Scan for the cell matching the given text and deliver its (X, Y) coordinate at center. 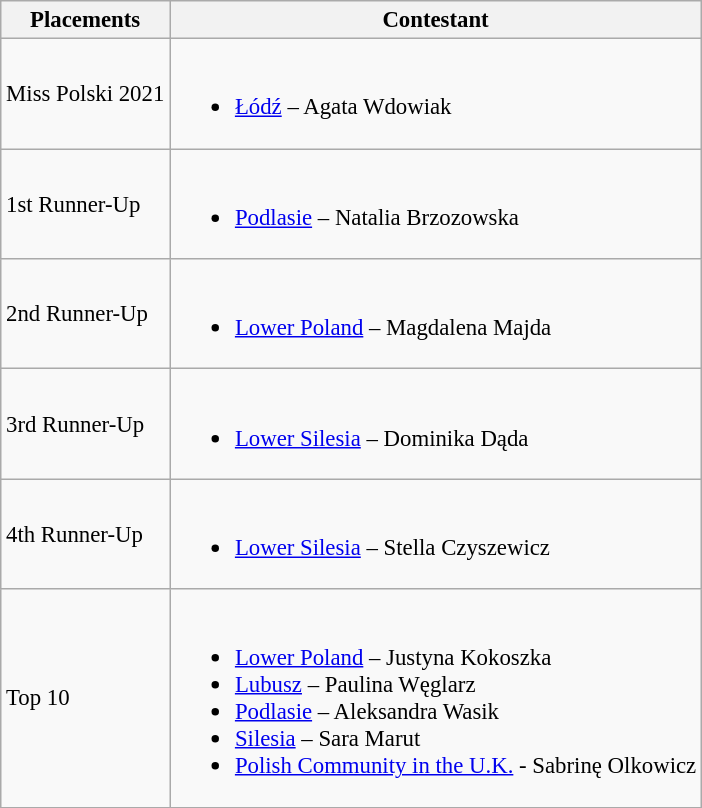
2nd Runner-Up (86, 314)
Contestant (436, 20)
Łódź – Agata Wdowiak (436, 94)
Lower Silesia – Dominika Dąda (436, 424)
Lower Poland – Justyna KokoszkaLubusz – Paulina WęglarzPodlasie – Aleksandra WasikSilesia – Sara MarutPolish Community in the U.K. - Sabrinę Olkowicz (436, 698)
Lower Poland – Magdalena Majda (436, 314)
1st Runner-Up (86, 204)
3rd Runner-Up (86, 424)
Placements (86, 20)
Lower Silesia – Stella Czyszewicz (436, 534)
Miss Polski 2021 (86, 94)
Top 10 (86, 698)
Podlasie – Natalia Brzozowska (436, 204)
4th Runner-Up (86, 534)
